Return (x, y) of the center of cell containing provided text 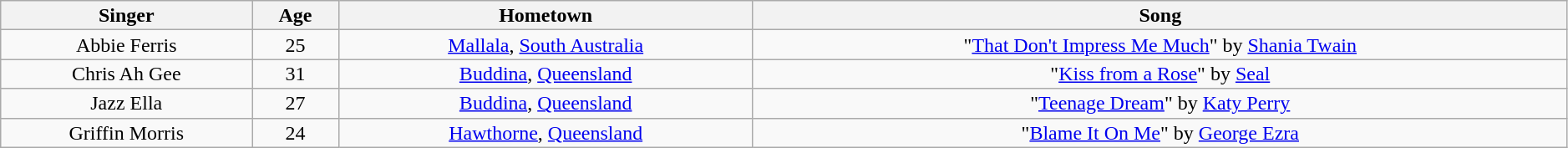
Jazz Ella (127, 104)
"That Don't Impress Me Much" by Shania Twain (1160, 45)
Song (1160, 15)
Mallala, South Australia (546, 45)
"Kiss from a Rose" by Seal (1160, 74)
31 (296, 74)
Singer (127, 15)
Hometown (546, 15)
Hawthorne, Queensland (546, 132)
Chris Ah Gee (127, 74)
Age (296, 15)
27 (296, 104)
"Teenage Dream" by Katy Perry (1160, 104)
Abbie Ferris (127, 45)
Griffin Morris (127, 132)
24 (296, 132)
25 (296, 45)
"Blame It On Me" by George Ezra (1160, 132)
